Locate the cell with the specified text and output its [x, y] center coordinate. 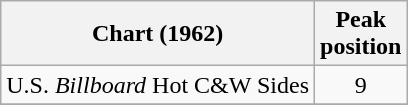
Peakposition [361, 34]
U.S. Billboard Hot C&W Sides [158, 85]
Chart (1962) [158, 34]
9 [361, 85]
